Pinpoint the cell where the given text exists, returning its [x, y] midpoint coordinate. 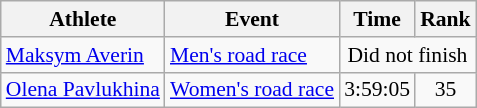
35 [446, 90]
Did not finish [408, 55]
Athlete [83, 19]
Event [252, 19]
Time [377, 19]
Olena Pavlukhina [83, 90]
Rank [446, 19]
Men's road race [252, 55]
3:59:05 [377, 90]
Maksym Averin [83, 55]
Women's road race [252, 90]
